Output the (x, y) coordinate of the center of the cell containing the given text.  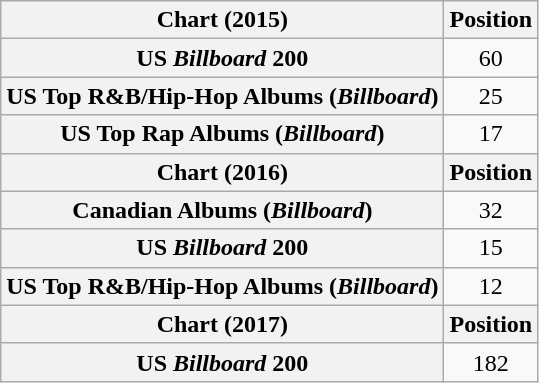
32 (491, 210)
17 (491, 134)
60 (491, 58)
Chart (2017) (222, 324)
25 (491, 96)
Chart (2015) (222, 20)
15 (491, 248)
Chart (2016) (222, 172)
182 (491, 362)
Canadian Albums (Billboard) (222, 210)
US Top Rap Albums (Billboard) (222, 134)
12 (491, 286)
